Locate the cell with the specified text and output its (X, Y) center coordinate. 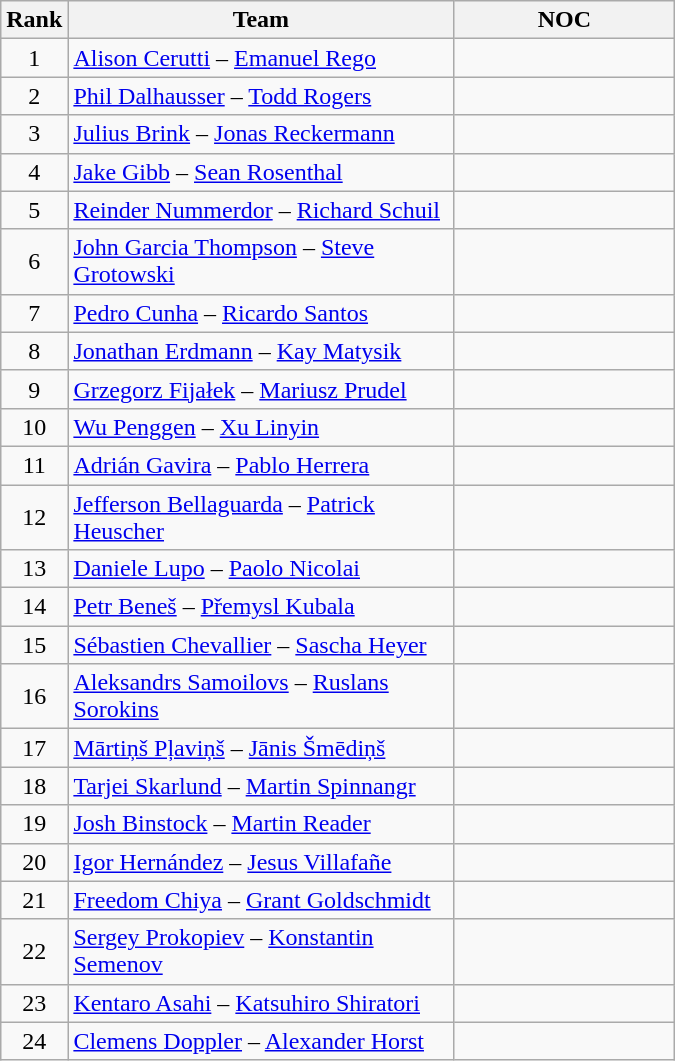
10 (34, 427)
16 (34, 696)
21 (34, 900)
9 (34, 389)
Rank (34, 20)
NOC (564, 20)
24 (34, 1041)
Sébastien Chevallier – Sascha Heyer (261, 645)
14 (34, 607)
Team (261, 20)
Alison Cerutti – Emanuel Rego (261, 58)
8 (34, 351)
Jake Gibb – Sean Rosenthal (261, 172)
20 (34, 862)
Pedro Cunha – Ricardo Santos (261, 313)
6 (34, 262)
Grzegorz Fijałek – Mariusz Prudel (261, 389)
Clemens Doppler – Alexander Horst (261, 1041)
19 (34, 824)
18 (34, 786)
Mārtiņš Pļaviņš – Jānis Šmēdiņš (261, 748)
Tarjei Skarlund – Martin Spinnangr (261, 786)
3 (34, 134)
2 (34, 96)
Daniele Lupo – Paolo Nicolai (261, 569)
Josh Binstock – Martin Reader (261, 824)
11 (34, 465)
Jonathan Erdmann – Kay Matysik (261, 351)
17 (34, 748)
13 (34, 569)
Sergey Prokopiev – Konstantin Semenov (261, 952)
John Garcia Thompson – Steve Grotowski (261, 262)
Petr Beneš – Přemysl Kubala (261, 607)
Jefferson Bellaguarda – Patrick Heuscher (261, 516)
12 (34, 516)
Kentaro Asahi – Katsuhiro Shiratori (261, 1003)
Phil Dalhausser – Todd Rogers (261, 96)
Adrián Gavira – Pablo Herrera (261, 465)
Freedom Chiya – Grant Goldschmidt (261, 900)
Wu Penggen – Xu Linyin (261, 427)
22 (34, 952)
15 (34, 645)
Reinder Nummerdor – Richard Schuil (261, 210)
1 (34, 58)
Igor Hernández – Jesus Villafañe (261, 862)
Julius Brink – Jonas Reckermann (261, 134)
Aleksandrs Samoilovs – Ruslans Sorokins (261, 696)
4 (34, 172)
7 (34, 313)
23 (34, 1003)
5 (34, 210)
